Scan for the cell matching the given text and deliver its (x, y) coordinate at center. 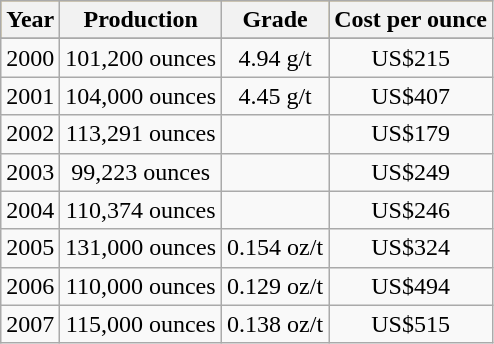
0.138 oz/t (276, 324)
0.129 oz/t (276, 286)
US$494 (411, 286)
99,223 ounces (141, 172)
2004 (30, 210)
US$324 (411, 248)
2005 (30, 248)
2002 (30, 134)
US$249 (411, 172)
110,000 ounces (141, 286)
Production (141, 20)
US$215 (411, 58)
US$515 (411, 324)
US$179 (411, 134)
101,200 ounces (141, 58)
2003 (30, 172)
Grade (276, 20)
2001 (30, 96)
4.94 g/t (276, 58)
115,000 ounces (141, 324)
US$407 (411, 96)
2007 (30, 324)
113,291 ounces (141, 134)
131,000 ounces (141, 248)
0.154 oz/t (276, 248)
110,374 ounces (141, 210)
2000 (30, 58)
4.45 g/t (276, 96)
104,000 ounces (141, 96)
2006 (30, 286)
Year (30, 20)
US$246 (411, 210)
Cost per ounce (411, 20)
